From the cell containing the given text, extract its center point as (X, Y) coordinate. 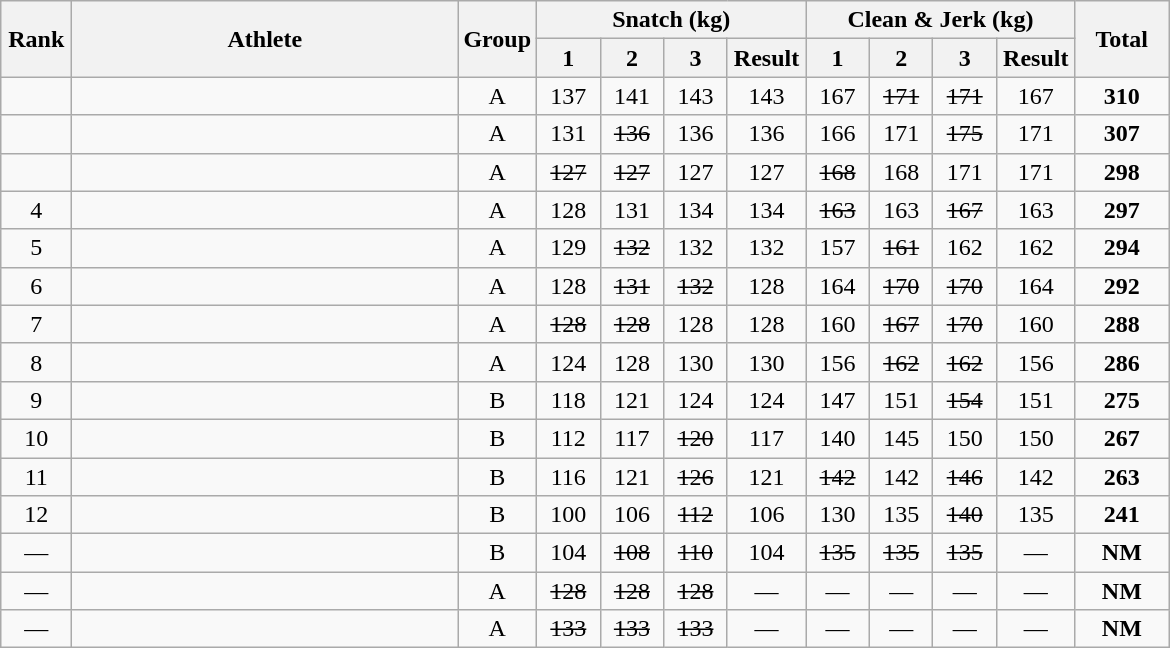
Rank (36, 39)
297 (1122, 210)
11 (36, 477)
120 (696, 438)
154 (965, 400)
145 (901, 438)
5 (36, 248)
157 (838, 248)
146 (965, 477)
Clean & Jerk (kg) (940, 20)
9 (36, 400)
137 (569, 96)
Total (1122, 39)
Snatch (kg) (672, 20)
7 (36, 324)
286 (1122, 362)
12 (36, 515)
6 (36, 286)
292 (1122, 286)
298 (1122, 172)
118 (569, 400)
116 (569, 477)
Athlete (265, 39)
275 (1122, 400)
310 (1122, 96)
263 (1122, 477)
147 (838, 400)
129 (569, 248)
8 (36, 362)
175 (965, 134)
294 (1122, 248)
108 (632, 553)
307 (1122, 134)
161 (901, 248)
141 (632, 96)
267 (1122, 438)
241 (1122, 515)
10 (36, 438)
288 (1122, 324)
126 (696, 477)
100 (569, 515)
4 (36, 210)
166 (838, 134)
110 (696, 553)
Group (498, 39)
